Return the [x, y] coordinate for the center point of the cell that contains the specified text.  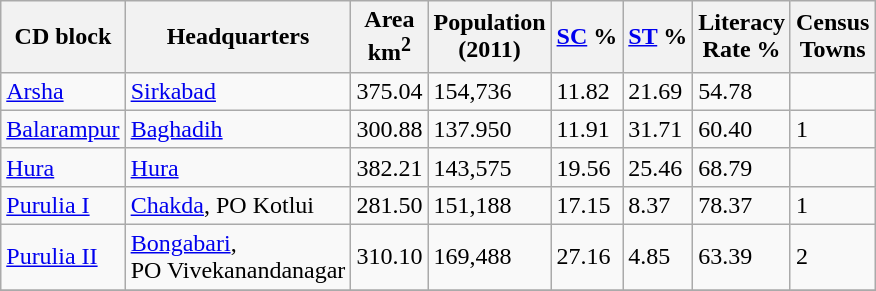
Population(2011) [490, 37]
281.50 [390, 205]
382.21 [390, 167]
11.91 [587, 129]
CD block [63, 37]
63.39 [742, 258]
Headquarters [238, 37]
Purulia II [63, 258]
Purulia I [63, 205]
25.46 [658, 167]
ST % [658, 37]
Bongabari, PO Vivekanandanagar [238, 258]
169,488 [490, 258]
Balarampur [63, 129]
19.56 [587, 167]
27.16 [587, 258]
154,736 [490, 91]
151,188 [490, 205]
375.04 [390, 91]
300.88 [390, 129]
Areakm2 [390, 37]
137.950 [490, 129]
54.78 [742, 91]
Literacy Rate % [742, 37]
CensusTowns [832, 37]
Sirkabad [238, 91]
Baghadih [238, 129]
8.37 [658, 205]
17.15 [587, 205]
78.37 [742, 205]
11.82 [587, 91]
Chakda, PO Kotlui [238, 205]
2 [832, 258]
4.85 [658, 258]
Arsha [63, 91]
143,575 [490, 167]
21.69 [658, 91]
68.79 [742, 167]
310.10 [390, 258]
60.40 [742, 129]
SC % [587, 37]
31.71 [658, 129]
